Pinpoint the cell where the given text exists, returning its (X, Y) midpoint coordinate. 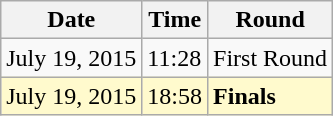
18:58 (175, 96)
Finals (270, 96)
First Round (270, 58)
Date (72, 20)
Time (175, 20)
11:28 (175, 58)
Round (270, 20)
